Detect which cell encompasses the target text, then output its [X, Y] center coordinate. 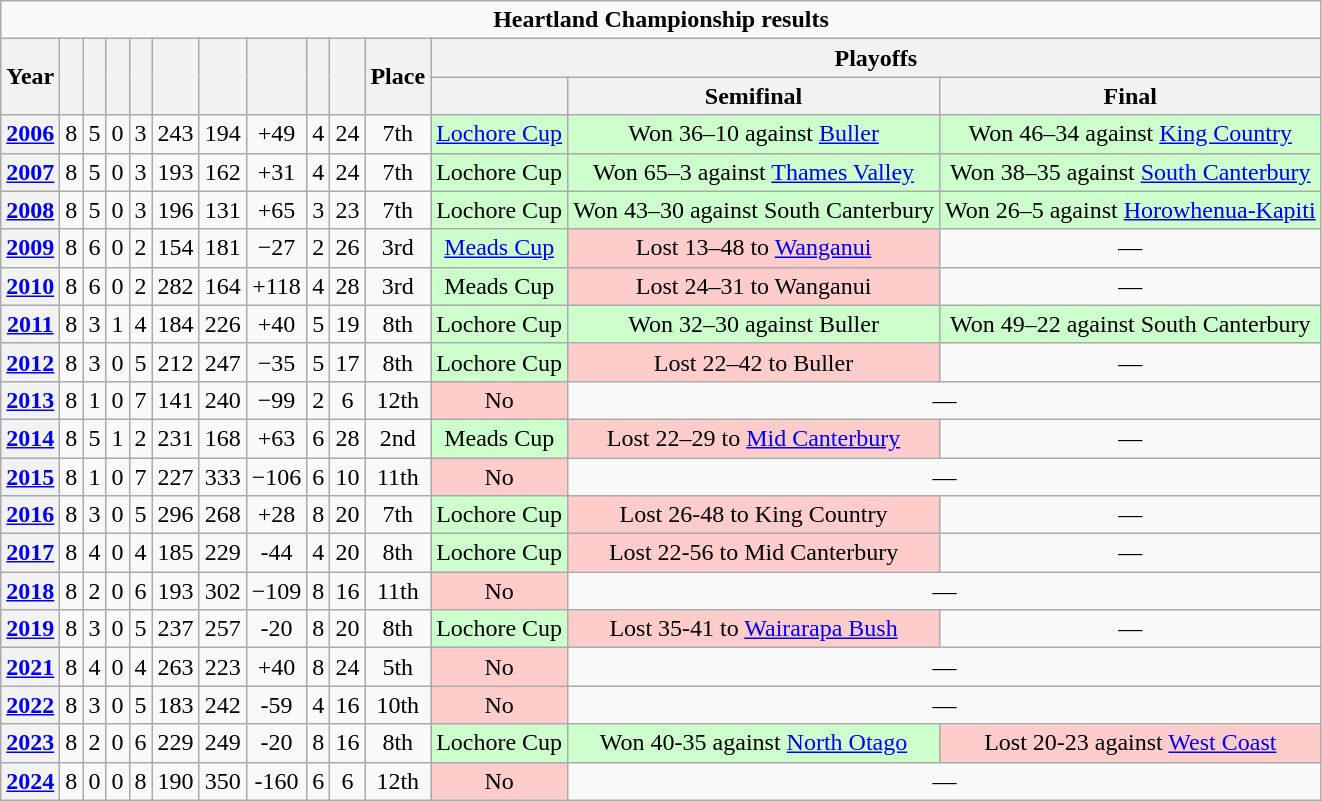
247 [222, 362]
2009 [30, 248]
26 [348, 248]
Lost 13–48 to Wanganui [754, 248]
194 [222, 134]
17 [348, 362]
2012 [30, 362]
168 [222, 438]
2nd [398, 438]
2014 [30, 438]
Lost 35-41 to Wairarapa Bush [754, 629]
23 [348, 210]
242 [222, 705]
183 [176, 705]
10 [348, 477]
19 [348, 324]
190 [176, 781]
2007 [30, 172]
240 [222, 400]
184 [176, 324]
249 [222, 743]
-59 [276, 705]
Lost 22-56 to Mid Canterbury [754, 553]
Won 43–30 against South Canterbury [754, 210]
162 [222, 172]
-160 [276, 781]
2013 [30, 400]
+31 [276, 172]
Won 46–34 against King Country [1130, 134]
282 [176, 286]
212 [176, 362]
Won 36–10 against Buller [754, 134]
+28 [276, 515]
Won 49–22 against South Canterbury [1130, 324]
2015 [30, 477]
226 [222, 324]
2022 [30, 705]
+63 [276, 438]
2024 [30, 781]
Lost 26-48 to King Country [754, 515]
164 [222, 286]
2006 [30, 134]
Playoffs [876, 58]
237 [176, 629]
181 [222, 248]
296 [176, 515]
2011 [30, 324]
Lost 24–31 to Wanganui [754, 286]
154 [176, 248]
231 [176, 438]
−27 [276, 248]
333 [222, 477]
Won 38–35 against South Canterbury [1130, 172]
2016 [30, 515]
Final [1130, 96]
2010 [30, 286]
350 [222, 781]
−35 [276, 362]
+118 [276, 286]
−109 [276, 591]
Year [30, 77]
2021 [30, 667]
Won 26–5 against Horowhenua-Kapiti [1130, 210]
Place [398, 77]
Semifinal [754, 96]
-44 [276, 553]
2008 [30, 210]
Won 40-35 against North Otago [754, 743]
185 [176, 553]
Won 32–30 against Buller [754, 324]
131 [222, 210]
−99 [276, 400]
Lost 22–29 to Mid Canterbury [754, 438]
2019 [30, 629]
268 [222, 515]
227 [176, 477]
Lost 22–42 to Buller [754, 362]
263 [176, 667]
2018 [30, 591]
Won 65–3 against Thames Valley [754, 172]
243 [176, 134]
302 [222, 591]
10th [398, 705]
2023 [30, 743]
+49 [276, 134]
+65 [276, 210]
223 [222, 667]
−106 [276, 477]
196 [176, 210]
141 [176, 400]
5th [398, 667]
Heartland Championship results [661, 20]
Lost 20-23 against West Coast [1130, 743]
2017 [30, 553]
257 [222, 629]
